Return the (X, Y) coordinate for the center point of the cell that contains the specified text.  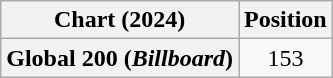
Chart (2024) (120, 20)
153 (285, 58)
Position (285, 20)
Global 200 (Billboard) (120, 58)
